Search for the cell housing the specified text and yield its [x, y] center coordinate. 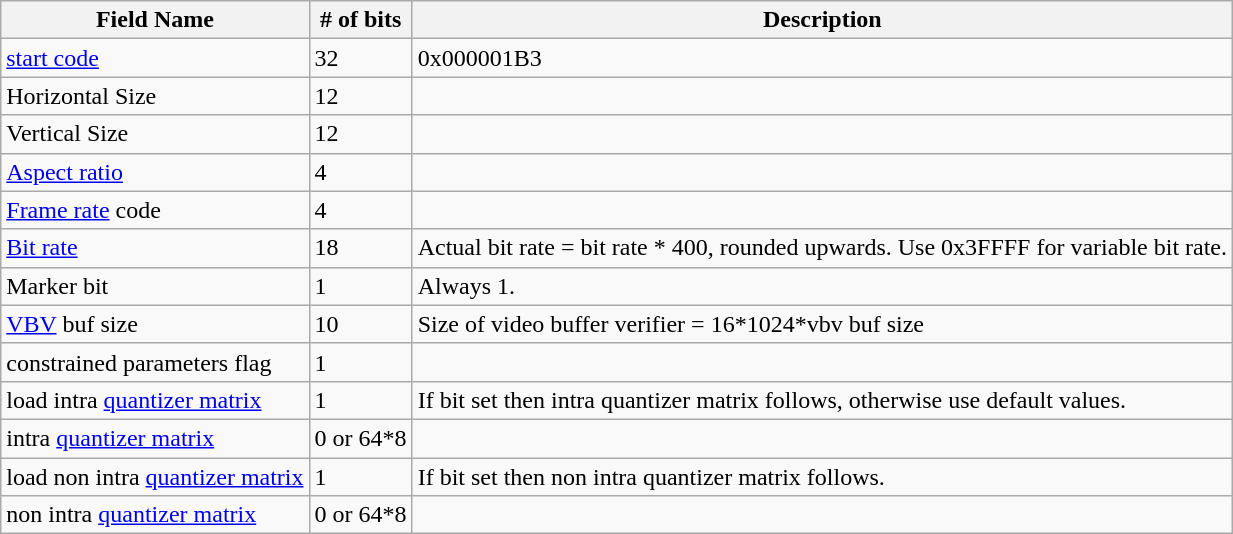
0x000001B3 [822, 58]
Always 1. [822, 286]
Aspect ratio [155, 172]
32 [360, 58]
start code [155, 58]
Size of video buffer verifier = 16*1024*vbv buf size [822, 324]
If bit set then non intra quantizer matrix follows. [822, 477]
Description [822, 20]
10 [360, 324]
Bit rate [155, 248]
Horizontal Size [155, 96]
constrained parameters flag [155, 362]
Vertical Size [155, 134]
18 [360, 248]
load non intra quantizer matrix [155, 477]
intra quantizer matrix [155, 438]
non intra quantizer matrix [155, 515]
# of bits [360, 20]
Frame rate code [155, 210]
VBV buf size [155, 324]
Marker bit [155, 286]
If bit set then intra quantizer matrix follows, otherwise use default values. [822, 400]
Field Name [155, 20]
Actual bit rate = bit rate * 400, rounded upwards. Use 0x3FFFF for variable bit rate. [822, 248]
load intra quantizer matrix [155, 400]
